Search for the cell housing the specified text and yield its (x, y) center coordinate. 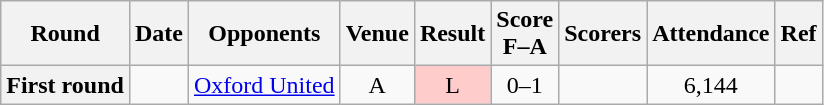
Ref (798, 34)
L (452, 85)
ScoreF–A (525, 34)
6,144 (711, 85)
Opponents (264, 34)
0–1 (525, 85)
Oxford United (264, 85)
Round (66, 34)
Date (158, 34)
Venue (377, 34)
Attendance (711, 34)
A (377, 85)
First round (66, 85)
Scorers (603, 34)
Result (452, 34)
